Find where the given text appears and provide that cell's center as (x, y) coordinate. 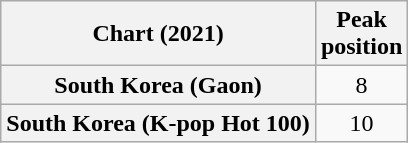
South Korea (K-pop Hot 100) (158, 123)
Peakposition (361, 34)
South Korea (Gaon) (158, 85)
8 (361, 85)
10 (361, 123)
Chart (2021) (158, 34)
